Search for the cell housing the specified text and yield its [x, y] center coordinate. 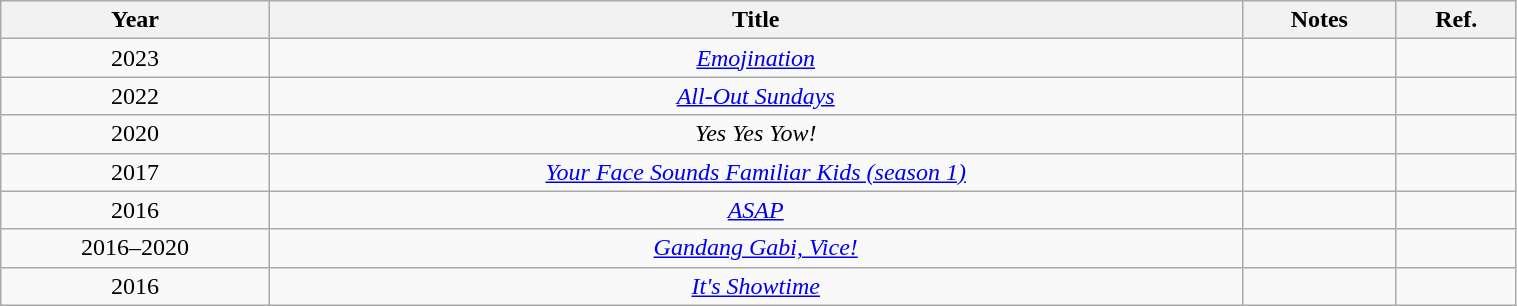
ASAP [756, 210]
Ref. [1456, 20]
2020 [135, 134]
2017 [135, 172]
Year [135, 20]
All-Out Sundays [756, 96]
2023 [135, 58]
Emojination [756, 58]
Yes Yes Yow! [756, 134]
Notes [1319, 20]
Title [756, 20]
Gandang Gabi, Vice! [756, 248]
2022 [135, 96]
Your Face Sounds Familiar Kids (season 1) [756, 172]
2016–2020 [135, 248]
It's Showtime [756, 286]
